Return [X, Y] of the center of cell containing provided text 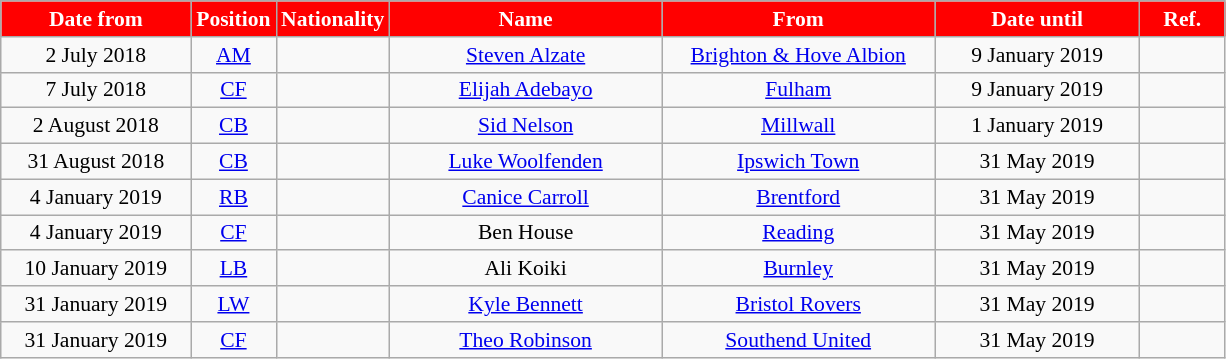
Ref. [1182, 19]
From [798, 19]
Canice Carroll [526, 197]
AM [234, 55]
Ben House [526, 233]
Brentford [798, 197]
Elijah Adebayo [526, 90]
2 July 2018 [96, 55]
31 August 2018 [96, 162]
Southend United [798, 340]
Name [526, 19]
LW [234, 304]
Date from [96, 19]
Millwall [798, 126]
RB [234, 197]
7 July 2018 [96, 90]
Nationality [332, 19]
10 January 2019 [96, 269]
Steven Alzate [526, 55]
LB [234, 269]
Bristol Rovers [798, 304]
Sid Nelson [526, 126]
Burnley [798, 269]
Fulham [798, 90]
Date until [1038, 19]
Theo Robinson [526, 340]
1 January 2019 [1038, 126]
Reading [798, 233]
Ipswich Town [798, 162]
Position [234, 19]
2 August 2018 [96, 126]
Kyle Bennett [526, 304]
Luke Woolfenden [526, 162]
Brighton & Hove Albion [798, 55]
Ali Koiki [526, 269]
